Output the [x, y] coordinate of the center of the cell containing the given text.  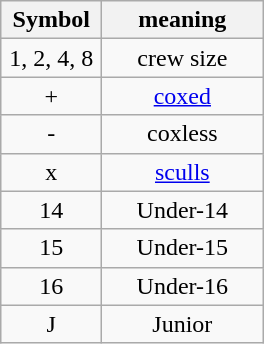
Symbol [52, 20]
J [52, 324]
Under-15 [182, 248]
+ [52, 96]
coxless [182, 134]
15 [52, 248]
Junior [182, 324]
x [52, 172]
1, 2, 4, 8 [52, 58]
sculls [182, 172]
Under-16 [182, 286]
16 [52, 286]
Under-14 [182, 210]
coxed [182, 96]
- [52, 134]
14 [52, 210]
crew size [182, 58]
meaning [182, 20]
